Find where the given text appears and provide that cell's center as (X, Y) coordinate. 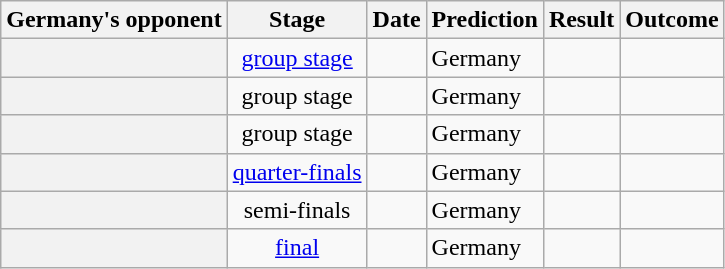
Stage (297, 20)
Result (581, 20)
Germany's opponent (114, 20)
quarter-finals (297, 172)
final (297, 248)
Outcome (672, 20)
semi-finals (297, 210)
Date (396, 20)
Prediction (484, 20)
